Capture the cell that displays the provided text and extract its (x, y) central coordinate. 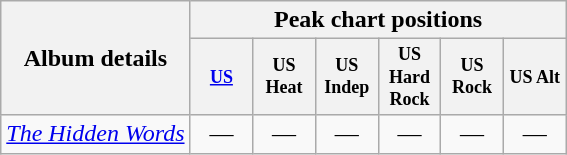
Peak chart positions (378, 20)
US Indep (346, 77)
US (222, 77)
US Heat (284, 77)
US Rock (472, 77)
Album details (96, 58)
US Alt (534, 77)
US Hard Rock (410, 77)
The Hidden Words (96, 134)
